Identify which cell holds the provided text, then report its (X, Y) central coordinate. 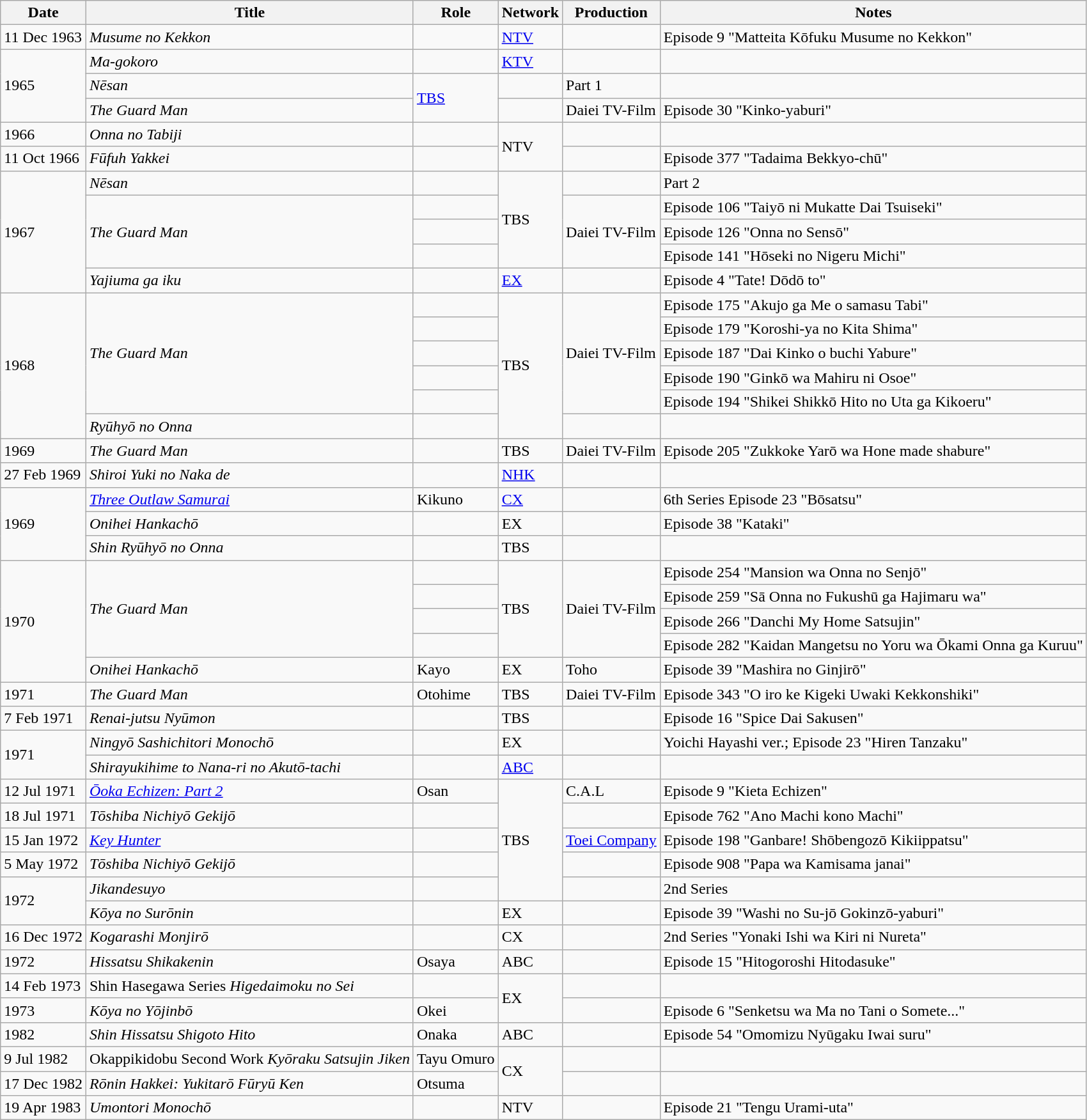
Role (455, 13)
Musume no Kekkon (249, 37)
18 Jul 1971 (43, 816)
KTV (530, 61)
Tayu Omuro (455, 1059)
Onaka (455, 1034)
11 Dec 1963 (43, 37)
Episode 343 "O iro ke Kigeki Uwaki Kekkonshiki" (873, 694)
Episode 9 "Matteita Kōfuku Musume no Kekkon" (873, 37)
Date (43, 13)
Part 2 (873, 183)
Episode 259 "Sā Onna no Fukushū ga Hajimaru wa" (873, 596)
1973 (43, 1010)
Episode 187 "Dai Kinko o buchi Yabure" (873, 354)
Shin Ryūhyō no Onna (249, 548)
Episode 908 "Papa wa Kamisama janai" (873, 864)
Episode 39 "Washi no Su-jō Gokinzō-yaburi" (873, 913)
Osan (455, 791)
Yajiuma ga iku (249, 280)
Ōoka Echizen: Part 2 (249, 791)
Shin Hasegawa Series Higedaimoku no Sei (249, 986)
Episode 126 "Onna no Sensō" (873, 231)
17 Dec 1982 (43, 1084)
Shirayukihime to Nana-ri no Akutō-tachi (249, 767)
Otohime (455, 694)
Jikandesuyo (249, 889)
1968 (43, 366)
Episode 106 "Taiyō ni Mukatte Dai Tsuiseki" (873, 207)
Key Hunter (249, 840)
Otsuma (455, 1084)
2nd Series "Yonaki Ishi wa Kiri ni Nureta" (873, 937)
12 Jul 1971 (43, 791)
Kayo (455, 669)
Episode 194 "Shikei Shikkō Hito no Uta ga Kikoeru" (873, 402)
Ryūhyō no Onna (249, 426)
Episode 30 "Kinko-yaburi" (873, 110)
Production (611, 13)
Episode 282 "Kaidan Mangetsu no Yoru wa Ōkami Onna ga Kuruu" (873, 645)
NHK (530, 475)
Episode 16 "Spice Dai Sakusen" (873, 719)
Toho (611, 669)
6th Series Episode 23 "Bōsatsu" (873, 499)
Okei (455, 1010)
2nd Series (873, 889)
Episode 15 "Hitogoroshi Hitodasuke" (873, 961)
Episode 54 "Omomizu Nyūgaku Iwai suru" (873, 1034)
5 May 1972 (43, 864)
Yoichi Hayashi ver.; Episode 23 "Hiren Tanzaku" (873, 743)
Onna no Tabiji (249, 134)
Title (249, 13)
Episode 21 "Tengu Urami-uta" (873, 1108)
C.A.L (611, 791)
Fūfuh Yakkei (249, 159)
Hissatsu Shikakenin (249, 961)
Episode 6 "Senketsu wa Ma no Tani o Somete..." (873, 1010)
Episode 198 "Ganbare! Shōbengozō Kikiippatsu" (873, 840)
27 Feb 1969 (43, 475)
Rōnin Hakkei: Yukitarō Fūryū Ken (249, 1084)
1967 (43, 231)
15 Jan 1972 (43, 840)
Episode 175 "Akujo ga Me o samasu Tabi" (873, 305)
Kogarashi Monjirō (249, 937)
Part 1 (611, 86)
Shiroi Yuki no Naka de (249, 475)
1970 (43, 621)
Episode 4 "Tate! Dōdō to" (873, 280)
1966 (43, 134)
Episode 762 "Ano Machi kono Machi" (873, 816)
Osaya (455, 961)
Episode 179 "Koroshi-ya no Kita Shima" (873, 329)
Kikuno (455, 499)
11 Oct 1966 (43, 159)
Episode 38 "Kataki" (873, 524)
7 Feb 1971 (43, 719)
Episode 39 "Mashira no Ginjirō" (873, 669)
Umontori Monochō (249, 1108)
1982 (43, 1034)
Renai-jutsu Nyūmon (249, 719)
Three Outlaw Samurai (249, 499)
Episode 9 "Kieta Echizen" (873, 791)
Episode 141 "Hōseki no Nigeru Michi" (873, 256)
Episode 205 "Zukkoke Yarō wa Hone made shabure" (873, 451)
Episode 254 "Mansion wa Onna no Senjō" (873, 572)
1965 (43, 86)
Kōya no Yōjinbō (249, 1010)
16 Dec 1972 (43, 937)
Shin Hissatsu Shigoto Hito (249, 1034)
Toei Company (611, 840)
19 Apr 1983 (43, 1108)
Episode 190 "Ginkō wa Mahiru ni Osoe" (873, 378)
Okappikidobu Second Work Kyōraku Satsujin Jiken (249, 1059)
Kōya no Surōnin (249, 913)
Ningyō Sashichitori Monochō (249, 743)
14 Feb 1973 (43, 986)
Episode 377 "Tadaima Bekkyo-chū" (873, 159)
Ma-gokoro (249, 61)
9 Jul 1982 (43, 1059)
Notes (873, 13)
Episode 266 "Danchi My Home Satsujin" (873, 621)
Network (530, 13)
